For the text-containing cell, return its midpoint in [X, Y] coordinate format. 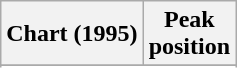
Peakposition [189, 34]
Chart (1995) [72, 34]
